Detect which cell encompasses the target text, then output its [x, y] center coordinate. 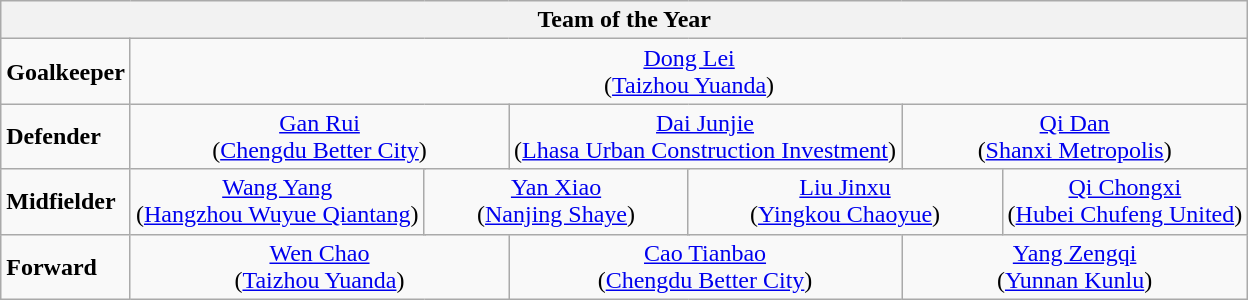
Wang Yang (Hangzhou Wuyue Qiantang) [277, 202]
Team of the Year [624, 20]
Liu Jinxu (Yingkou Chaoyue) [845, 202]
Yang Zengqi (Yunnan Kunlu) [1075, 266]
Gan Rui (Chengdu Better City) [319, 136]
Defender [66, 136]
Midfielder [66, 202]
Dai Junjie (Lhasa Urban Construction Investment) [706, 136]
Yan Xiao (Nanjing Shaye) [556, 202]
Qi Dan (Shanxi Metropolis) [1075, 136]
Goalkeeper [66, 72]
Dong Lei (Taizhou Yuanda) [688, 72]
Wen Chao (Taizhou Yuanda) [319, 266]
Forward [66, 266]
Cao Tianbao (Chengdu Better City) [706, 266]
Qi Chongxi (Hubei Chufeng United) [1125, 202]
